Pinpoint the cell where the given text exists, returning its [X, Y] midpoint coordinate. 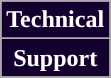
Support [56, 58]
Technical [56, 20]
